Locate the cell with the specified text and output its [X, Y] center coordinate. 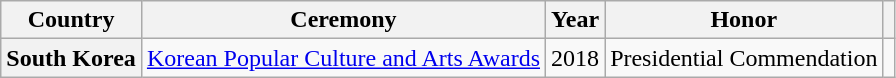
Presidential Commendation [744, 58]
Korean Popular Culture and Arts Awards [343, 58]
Country [72, 20]
Honor [744, 20]
Year [576, 20]
2018 [576, 58]
South Korea [72, 58]
Ceremony [343, 20]
